From the cell containing the given text, extract its center point as (X, Y) coordinate. 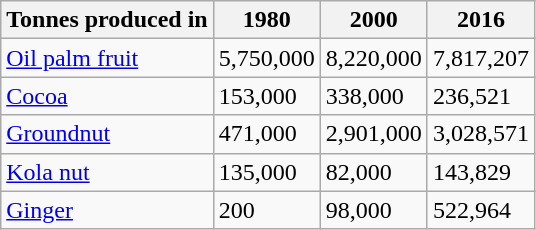
98,000 (374, 210)
5,750,000 (266, 58)
236,521 (480, 96)
82,000 (374, 172)
Groundnut (107, 134)
8,220,000 (374, 58)
Cocoa (107, 96)
522,964 (480, 210)
200 (266, 210)
135,000 (266, 172)
153,000 (266, 96)
2,901,000 (374, 134)
Tonnes produced in (107, 20)
2000 (374, 20)
1980 (266, 20)
7,817,207 (480, 58)
Oil palm fruit (107, 58)
338,000 (374, 96)
Ginger (107, 210)
471,000 (266, 134)
2016 (480, 20)
143,829 (480, 172)
3,028,571 (480, 134)
Kola nut (107, 172)
